Return the [x, y] coordinate for the center point of the cell that contains the specified text.  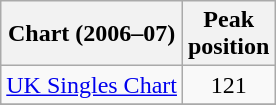
Peakposition [228, 34]
UK Singles Chart [92, 85]
Chart (2006–07) [92, 34]
121 [228, 85]
